Identify which cell holds the provided text, then report its [x, y] central coordinate. 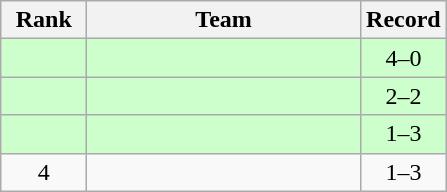
Record [403, 20]
Team [224, 20]
4 [44, 172]
4–0 [403, 58]
Rank [44, 20]
2–2 [403, 96]
